Search for the cell housing the specified text and yield its (X, Y) center coordinate. 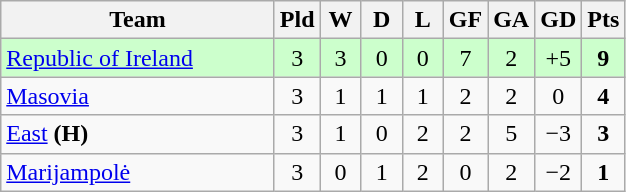
D (382, 20)
7 (465, 58)
GD (558, 20)
4 (604, 96)
W (340, 20)
+5 (558, 58)
GF (465, 20)
Team (138, 20)
Marijampolė (138, 172)
Pld (297, 20)
Pts (604, 20)
−2 (558, 172)
−3 (558, 134)
East (H) (138, 134)
5 (512, 134)
L (422, 20)
9 (604, 58)
Republic of Ireland (138, 58)
Masovia (138, 96)
GA (512, 20)
